Capture the cell that displays the provided text and extract its [x, y] central coordinate. 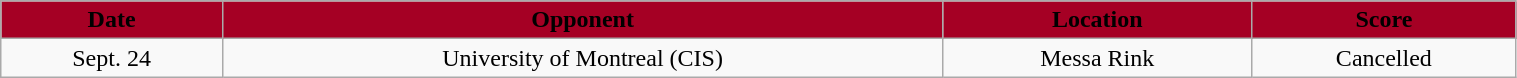
Location [1098, 20]
Opponent [582, 20]
University of Montreal (CIS) [582, 58]
Score [1384, 20]
Date [112, 20]
Cancelled [1384, 58]
Messa Rink [1098, 58]
Sept. 24 [112, 58]
